Search for the cell housing the specified text and yield its (x, y) center coordinate. 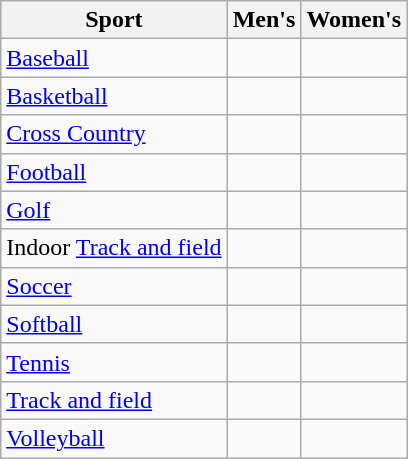
Soccer (114, 286)
Men's (264, 20)
Basketball (114, 96)
Tennis (114, 362)
Track and field (114, 400)
Women's (354, 20)
Sport (114, 20)
Cross Country (114, 134)
Baseball (114, 58)
Football (114, 172)
Softball (114, 324)
Volleyball (114, 438)
Indoor Track and field (114, 248)
Golf (114, 210)
